Return the (x, y) coordinate for the center point of the cell that contains the specified text.  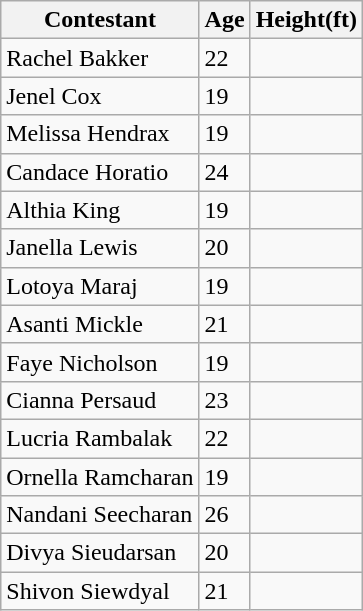
Age (224, 20)
Lucria Rambalak (100, 438)
Candace Horatio (100, 172)
Janella Lewis (100, 248)
Jenel Cox (100, 96)
Nandani Seecharan (100, 515)
Melissa Hendrax (100, 134)
Rachel Bakker (100, 58)
Shivon Siewdyal (100, 591)
Cianna Persaud (100, 400)
26 (224, 515)
Asanti Mickle (100, 324)
Height(ft) (306, 20)
24 (224, 172)
23 (224, 400)
Divya Sieudarsan (100, 553)
Althia King (100, 210)
Ornella Ramcharan (100, 477)
Lotoya Maraj (100, 286)
Contestant (100, 20)
Faye Nicholson (100, 362)
